Search for the cell housing the specified text and yield its [X, Y] center coordinate. 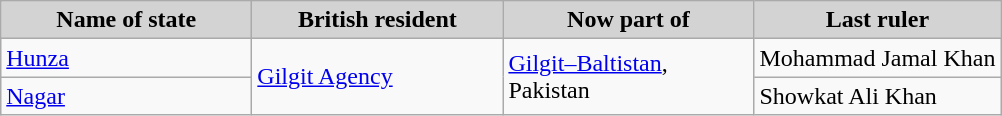
Gilgit Agency [378, 77]
British resident [378, 20]
Mohammad Jamal Khan [878, 58]
Gilgit–Baltistan, Pakistan [628, 77]
Last ruler [878, 20]
Hunza [126, 58]
Showkat Ali Khan [878, 96]
Name of state [126, 20]
Now part of [628, 20]
Nagar [126, 96]
